Return the (X, Y) coordinate for the center point of the cell that contains the specified text.  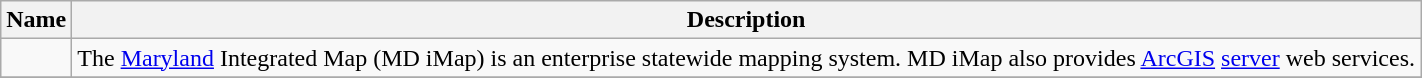
The Maryland Integrated Map (MD iMap) is an enterprise statewide mapping system. MD iMap also provides ArcGIS server web services. (746, 58)
Description (746, 20)
Name (36, 20)
